Find where the given text appears and provide that cell's center as [X, Y] coordinate. 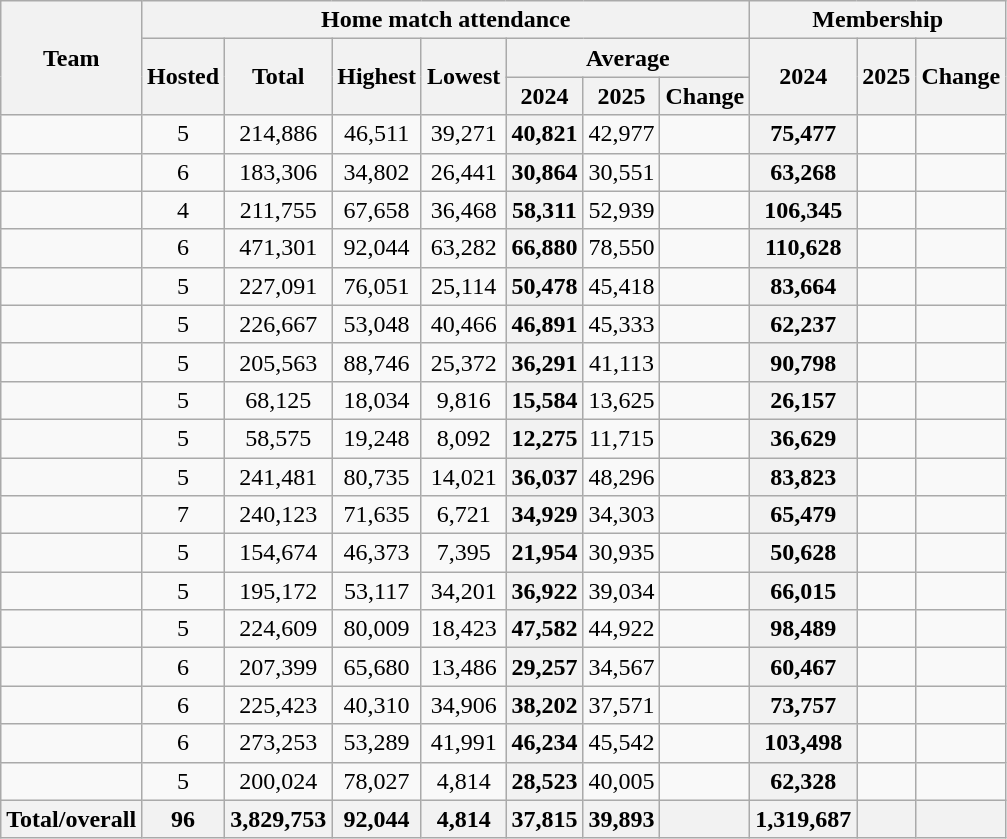
68,125 [278, 400]
66,015 [804, 591]
18,423 [463, 629]
226,667 [278, 324]
183,306 [278, 172]
36,291 [544, 362]
98,489 [804, 629]
25,372 [463, 362]
40,466 [463, 324]
211,755 [278, 210]
67,658 [377, 210]
63,268 [804, 172]
Lowest [463, 77]
46,511 [377, 134]
Home match attendance [446, 20]
Total [278, 77]
78,027 [377, 781]
34,802 [377, 172]
52,939 [622, 210]
53,048 [377, 324]
19,248 [377, 438]
37,571 [622, 705]
39,034 [622, 591]
Team [72, 58]
224,609 [278, 629]
30,551 [622, 172]
Membership [878, 20]
36,629 [804, 438]
65,479 [804, 515]
76,051 [377, 286]
15,584 [544, 400]
34,567 [622, 667]
240,123 [278, 515]
Highest [377, 77]
41,991 [463, 743]
195,172 [278, 591]
205,563 [278, 362]
26,441 [463, 172]
241,481 [278, 477]
45,333 [622, 324]
9,816 [463, 400]
46,234 [544, 743]
88,746 [377, 362]
34,201 [463, 591]
53,117 [377, 591]
83,823 [804, 477]
45,418 [622, 286]
7 [184, 515]
214,886 [278, 134]
200,024 [278, 781]
12,275 [544, 438]
47,582 [544, 629]
39,271 [463, 134]
66,880 [544, 248]
75,477 [804, 134]
62,328 [804, 781]
44,922 [622, 629]
46,373 [377, 553]
42,977 [622, 134]
37,815 [544, 819]
11,715 [622, 438]
45,542 [622, 743]
60,467 [804, 667]
110,628 [804, 248]
4 [184, 210]
26,157 [804, 400]
71,635 [377, 515]
58,575 [278, 438]
14,021 [463, 477]
34,303 [622, 515]
28,523 [544, 781]
3,829,753 [278, 819]
40,821 [544, 134]
62,237 [804, 324]
103,498 [804, 743]
38,202 [544, 705]
30,935 [622, 553]
46,891 [544, 324]
106,345 [804, 210]
96 [184, 819]
41,113 [622, 362]
Average [628, 58]
21,954 [544, 553]
18,034 [377, 400]
227,091 [278, 286]
78,550 [622, 248]
80,735 [377, 477]
73,757 [804, 705]
53,289 [377, 743]
50,478 [544, 286]
90,798 [804, 362]
40,310 [377, 705]
48,296 [622, 477]
30,864 [544, 172]
34,906 [463, 705]
25,114 [463, 286]
36,922 [544, 591]
36,468 [463, 210]
63,282 [463, 248]
6,721 [463, 515]
1,319,687 [804, 819]
50,628 [804, 553]
Hosted [184, 77]
8,092 [463, 438]
273,253 [278, 743]
58,311 [544, 210]
225,423 [278, 705]
40,005 [622, 781]
34,929 [544, 515]
154,674 [278, 553]
207,399 [278, 667]
29,257 [544, 667]
13,625 [622, 400]
80,009 [377, 629]
471,301 [278, 248]
13,486 [463, 667]
39,893 [622, 819]
83,664 [804, 286]
7,395 [463, 553]
36,037 [544, 477]
Total/overall [72, 819]
65,680 [377, 667]
